Capture the cell that displays the provided text and extract its [x, y] central coordinate. 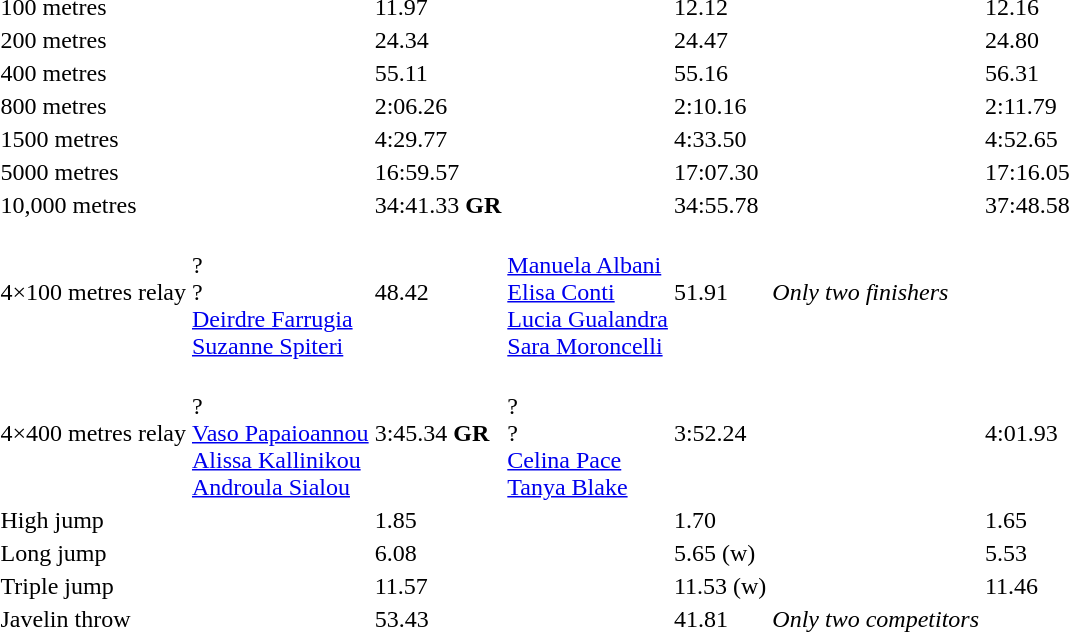
3:52.24 [720, 433]
5.65 (w) [720, 553]
55.11 [438, 73]
??Deirdre FarrugiaSuzanne Spiteri [280, 292]
24.34 [438, 40]
??Celina PaceTanya Blake [588, 433]
4:33.50 [720, 139]
Only two finishers [876, 292]
11.53 (w) [720, 586]
16:59.57 [438, 172]
34:55.78 [720, 205]
6.08 [438, 553]
51.91 [720, 292]
3:45.34 GR [438, 433]
1.85 [438, 520]
55.16 [720, 73]
?Vaso PapaioannouAlissa KallinikouAndroula Sialou [280, 433]
4:29.77 [438, 139]
34:41.33 GR [438, 205]
48.42 [438, 292]
24.47 [720, 40]
1.70 [720, 520]
2:06.26 [438, 106]
17:07.30 [720, 172]
2:10.16 [720, 106]
11.57 [438, 586]
Manuela AlbaniElisa ContiLucia GualandraSara Moroncelli [588, 292]
